Scan for the cell matching the given text and deliver its (X, Y) coordinate at center. 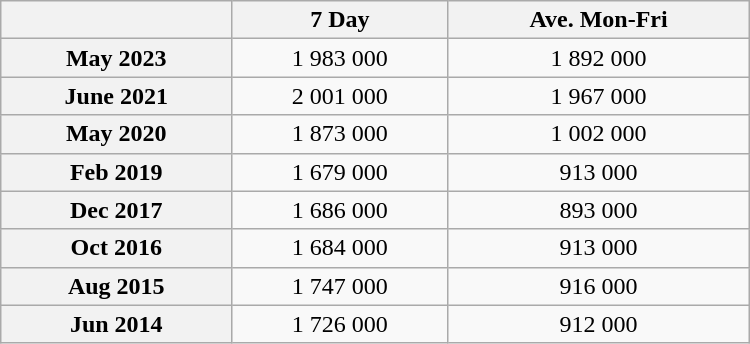
Aug 2015 (116, 286)
Ave. Mon-Fri (598, 20)
June 2021 (116, 96)
1 892 000 (598, 58)
Feb 2019 (116, 172)
May 2020 (116, 134)
Jun 2014 (116, 324)
893 000 (598, 210)
1 684 000 (340, 248)
1 679 000 (340, 172)
2 001 000 (340, 96)
1 967 000 (598, 96)
912 000 (598, 324)
1 002 000 (598, 134)
1 747 000 (340, 286)
May 2023 (116, 58)
1 686 000 (340, 210)
1 873 000 (340, 134)
1 983 000 (340, 58)
Oct 2016 (116, 248)
7 Day (340, 20)
916 000 (598, 286)
Dec 2017 (116, 210)
1 726 000 (340, 324)
